Scan for the cell matching the given text and deliver its (X, Y) coordinate at center. 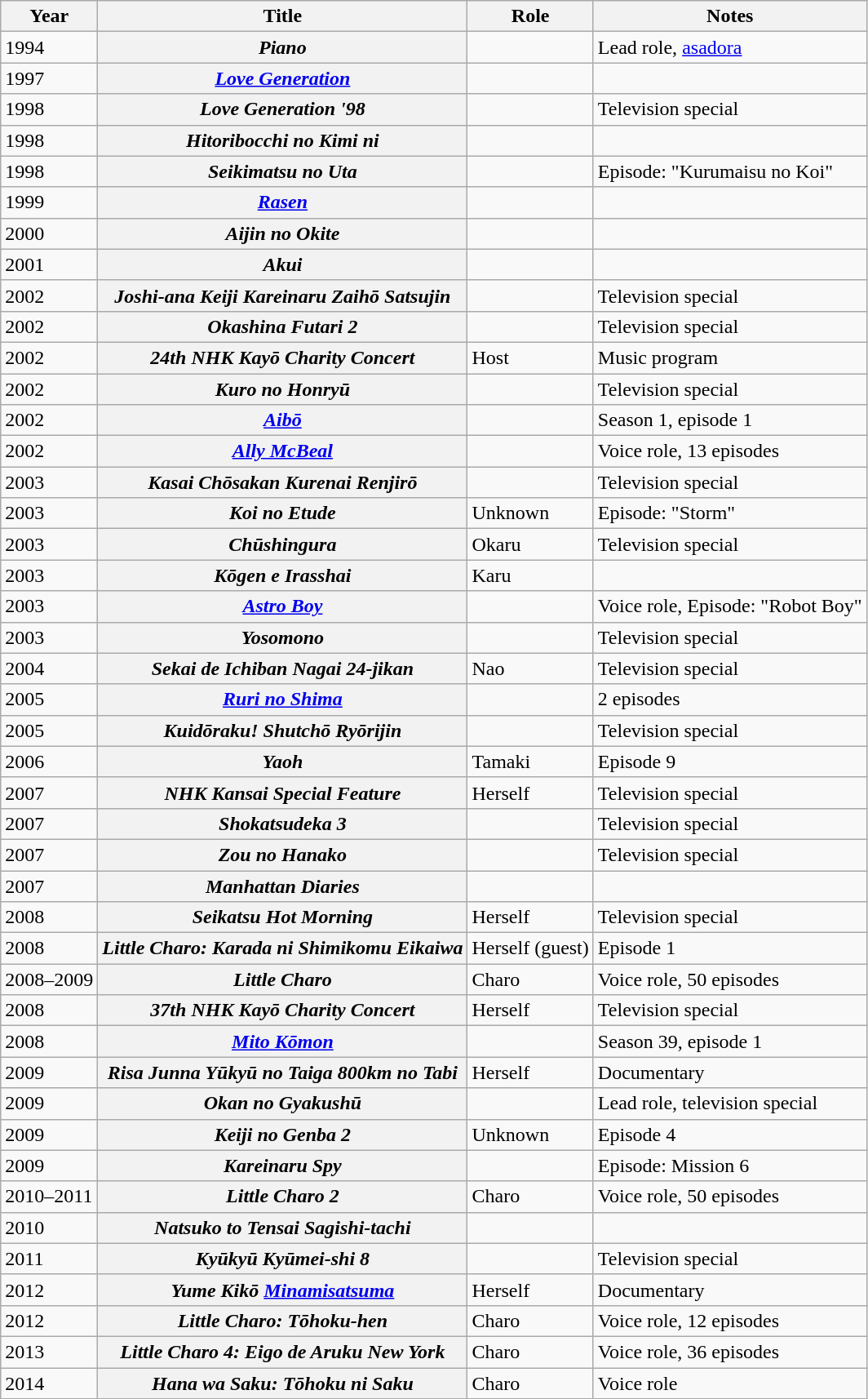
Aibō (282, 420)
Episode 1 (729, 948)
2000 (49, 233)
Little Charo (282, 979)
Voice role, Episode: "Robot Boy" (729, 606)
Episode: "Kurumaisu no Koi" (729, 171)
Koi no Etude (282, 513)
Voice role, 12 episodes (729, 1321)
Episode 4 (729, 1135)
Yosomono (282, 637)
Zou no Hanako (282, 855)
2014 (49, 1383)
Little Charo: Tōhoku-hen (282, 1321)
Sekai de Ichiban Nagai 24-jikan (282, 668)
2008–2009 (49, 979)
Chūshingura (282, 544)
Notes (729, 16)
Ruri no Shima (282, 699)
Title (282, 16)
Aijin no Okite (282, 233)
Piano (282, 47)
Love Generation (282, 78)
Ally McBeal (282, 451)
Host (530, 358)
37th NHK Kayō Charity Concert (282, 1010)
Lead role, television special (729, 1104)
2010–2011 (49, 1197)
Joshi-ana Keiji Kareinaru Zaihō Satsujin (282, 295)
Episode 9 (729, 762)
Season 1, episode 1 (729, 420)
Manhattan Diaries (282, 886)
Seikimatsu no Uta (282, 171)
Lead role, asadora (729, 47)
NHK Kansai Special Feature (282, 793)
2011 (49, 1259)
Tamaki (530, 762)
Episode: Mission 6 (729, 1166)
Episode: "Storm" (729, 513)
Mito Kōmon (282, 1041)
Natsuko to Tensai Sagishi-tachi (282, 1228)
Akui (282, 264)
2004 (49, 668)
2013 (49, 1352)
2 episodes (729, 699)
Hana wa Saku: Tōhoku ni Saku (282, 1383)
Astro Boy (282, 606)
Okan no Gyakushū (282, 1104)
Love Generation '98 (282, 109)
Kyūkyū Kyūmei-shi 8 (282, 1259)
2006 (49, 762)
Kasai Chōsakan Kurenai Renjirō (282, 482)
24th NHK Kayō Charity Concert (282, 358)
Kōgen e Irasshai (282, 575)
Hitoribocchi no Kimi ni (282, 140)
Nao (530, 668)
Karu (530, 575)
1997 (49, 78)
1994 (49, 47)
Okashina Futari 2 (282, 326)
Risa Junna Yūkyū no Taiga 800km no Tabi (282, 1073)
Yume Kikō Minamisatsuma (282, 1290)
Little Charo: Karada ni Shimikomu Eikaiwa (282, 948)
Voice role, 13 episodes (729, 451)
Little Charo 4: Eigo de Aruku New York (282, 1352)
Shokatsudeka 3 (282, 824)
Keiji no Genba 2 (282, 1135)
1999 (49, 202)
Rasen (282, 202)
Little Charo 2 (282, 1197)
Seikatsu Hot Morning (282, 917)
2001 (49, 264)
Role (530, 16)
Music program (729, 358)
2010 (49, 1228)
Kareinaru Spy (282, 1166)
Kuro no Honryū (282, 389)
Okaru (530, 544)
Voice role, 36 episodes (729, 1352)
Voice role (729, 1383)
Herself (guest) (530, 948)
Year (49, 16)
Kuidōraku! Shutchō Ryōrijin (282, 731)
Yaoh (282, 762)
Season 39, episode 1 (729, 1041)
